Provide the (x, y) coordinate of the cell's center where the given text is located.  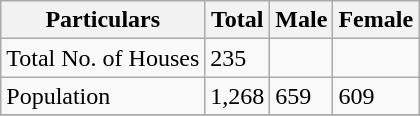
659 (302, 96)
Male (302, 20)
Population (103, 96)
235 (238, 58)
609 (376, 96)
1,268 (238, 96)
Total No. of Houses (103, 58)
Female (376, 20)
Particulars (103, 20)
Total (238, 20)
